Detect which cell encompasses the target text, then output its [x, y] center coordinate. 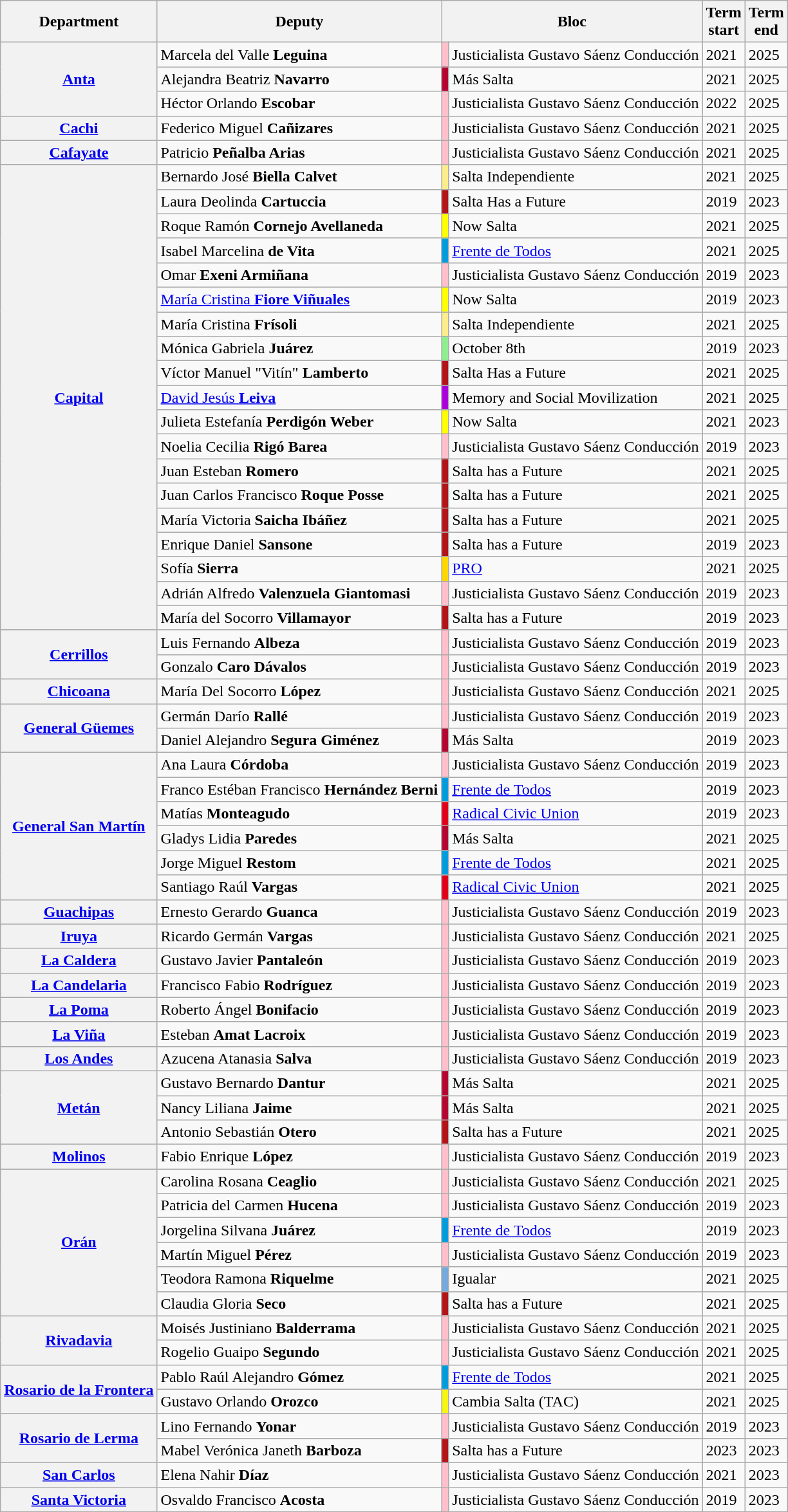
Cerrillos [79, 654]
Alejandra Beatriz Navarro [299, 79]
Termstart [724, 22]
Julieta Estefanía Perdigón Weber [299, 422]
Francisco Fabio Rodríguez [299, 985]
Germán Darío Rallé [299, 716]
Fabio Enrique López [299, 1157]
Azucena Atanasia Salva [299, 1058]
Martín Miguel Pérez [299, 1255]
Bernardo José Biella Calvet [299, 177]
Omar Exeni Armiñana [299, 275]
Santa Victoria [79, 1500]
Anta [79, 79]
Matías Monteagudo [299, 814]
Laura Deolinda Cartuccia [299, 201]
Enrique Daniel Sansone [299, 544]
María Cristina Fiore Viñuales [299, 299]
Ana Laura Córdoba [299, 765]
Memory and Social Movilization [576, 398]
Molinos [79, 1157]
Juan Esteban Romero [299, 471]
María del Socorro Villamayor [299, 618]
Igualar [576, 1279]
General Güemes [79, 728]
Moisés Justiniano Balderrama [299, 1328]
Iruya [79, 936]
Rivadavia [79, 1340]
David Jesús Leiva [299, 398]
Cafayate [79, 152]
Los Andes [79, 1058]
Mabel Verónica Janeth Barboza [299, 1450]
Adrián Alfredo Valenzuela Giantomasi [299, 593]
Gustavo Bernardo Dantur [299, 1083]
Cachi [79, 128]
Víctor Manuel "Vitín" Lamberto [299, 373]
Roberto Ángel Bonifacio [299, 1010]
Capital [79, 398]
María Cristina Frísoli [299, 324]
Sofía Sierra [299, 569]
Daniel Alejandro Segura Giménez [299, 741]
Ricardo Germán Vargas [299, 936]
María Del Socorro López [299, 691]
Elena Nahir Díaz [299, 1475]
Cambia Salta (TAC) [576, 1401]
Osvaldo Francisco Acosta [299, 1500]
Rosario de la Frontera [79, 1389]
La Candelaria [79, 985]
Federico Miguel Cañizares [299, 128]
Juan Carlos Francisco Roque Posse [299, 495]
Isabel Marcelina de Vita [299, 250]
Pablo Raúl Alejandro Gómez [299, 1377]
Patricia del Carmen Hucena [299, 1206]
Mónica Gabriela Juárez [299, 349]
Bloc [572, 22]
Héctor Orlando Escobar [299, 104]
Gustavo Orlando Orozco [299, 1401]
Luis Fernando Albeza [299, 642]
Guachipas [79, 912]
Rogelio Guaipo Segundo [299, 1352]
Roque Ramón Cornejo Avellaneda [299, 226]
Department [79, 22]
Santiago Raúl Vargas [299, 887]
2022 [724, 104]
Franco Estéban Francisco Hernández Berni [299, 789]
Orán [79, 1242]
Jorge Miguel Restom [299, 863]
October 8th [576, 349]
Nancy Liliana Jaime [299, 1107]
Carolina Rosana Ceaglio [299, 1181]
San Carlos [79, 1475]
Teodora Ramona Riquelme [299, 1279]
Gonzalo Caro Dávalos [299, 667]
Metán [79, 1107]
Patricio Peñalba Arias [299, 152]
Gladys Lidia Paredes [299, 838]
La Viña [79, 1034]
Rosario de Lerma [79, 1438]
La Caldera [79, 961]
La Poma [79, 1010]
Termend [766, 22]
Esteban Amat Lacroix [299, 1034]
María Victoria Saicha Ibáñez [299, 520]
Jorgelina Silvana Juárez [299, 1230]
Ernesto Gerardo Guanca [299, 912]
Noelia Cecilia Rigó Barea [299, 447]
Lino Fernando Yonar [299, 1426]
Antonio Sebastián Otero [299, 1132]
Chicoana [79, 691]
Claudia Gloria Seco [299, 1304]
Gustavo Javier Pantaleón [299, 961]
PRO [576, 569]
Deputy [299, 22]
General San Martín [79, 826]
Marcela del Valle Leguina [299, 55]
